Extract the [X, Y] coordinate from the center of the cell holding the provided text.  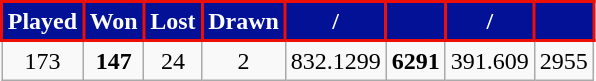
24 [173, 60]
2 [244, 60]
Drawn [244, 22]
832.1299 [336, 60]
Played [43, 22]
147 [114, 60]
6291 [416, 60]
Lost [173, 22]
173 [43, 60]
Won [114, 22]
391.609 [490, 60]
2955 [564, 60]
